Find where the given text appears and provide that cell's center as [x, y] coordinate. 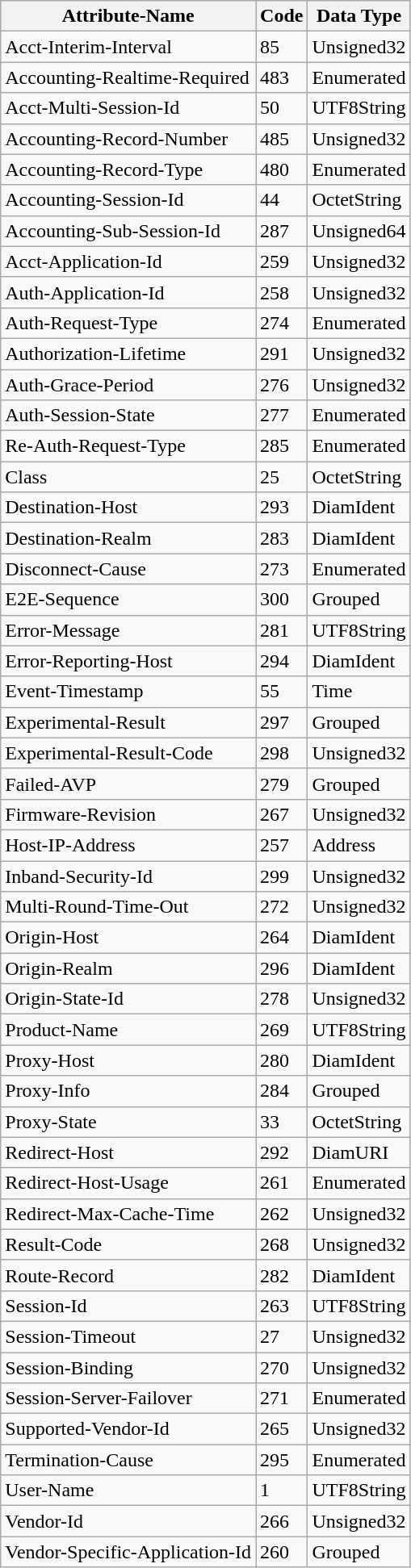
User-Name [128, 1491]
Supported-Vendor-Id [128, 1429]
274 [282, 323]
273 [282, 569]
264 [282, 938]
Data Type [359, 16]
292 [282, 1152]
281 [282, 630]
263 [282, 1306]
Authorization-Lifetime [128, 353]
Origin-State-Id [128, 999]
Firmware-Revision [128, 814]
Product-Name [128, 1030]
Vendor-Id [128, 1521]
Route-Record [128, 1275]
Address [359, 845]
Attribute-Name [128, 16]
44 [282, 200]
Redirect-Max-Cache-Time [128, 1214]
Acct-Interim-Interval [128, 47]
33 [282, 1122]
Accounting-Sub-Session-Id [128, 231]
Accounting-Record-Number [128, 139]
Multi-Round-Time-Out [128, 907]
Session-Id [128, 1306]
269 [282, 1030]
284 [282, 1091]
483 [282, 77]
Termination-Cause [128, 1460]
300 [282, 600]
Origin-Realm [128, 968]
282 [282, 1275]
257 [282, 845]
Auth-Request-Type [128, 323]
Error-Message [128, 630]
296 [282, 968]
Result-Code [128, 1244]
Redirect-Host-Usage [128, 1183]
261 [282, 1183]
Auth-Application-Id [128, 292]
298 [282, 753]
Session-Server-Failover [128, 1399]
Code [282, 16]
Re-Auth-Request-Type [128, 446]
287 [282, 231]
297 [282, 722]
268 [282, 1244]
480 [282, 169]
291 [282, 353]
Unsigned64 [359, 231]
277 [282, 416]
260 [282, 1552]
272 [282, 907]
Acct-Application-Id [128, 261]
1 [282, 1491]
Inband-Security-Id [128, 876]
50 [282, 108]
280 [282, 1060]
Host-IP-Address [128, 845]
Acct-Multi-Session-Id [128, 108]
Class [128, 477]
485 [282, 139]
294 [282, 661]
259 [282, 261]
25 [282, 477]
Auth-Session-State [128, 416]
283 [282, 538]
270 [282, 1368]
Session-Timeout [128, 1336]
293 [282, 508]
Vendor-Specific-Application-Id [128, 1552]
E2E-Sequence [128, 600]
Auth-Grace-Period [128, 385]
258 [282, 292]
279 [282, 784]
271 [282, 1399]
Proxy-Host [128, 1060]
Destination-Host [128, 508]
Error-Reporting-Host [128, 661]
265 [282, 1429]
Experimental-Result [128, 722]
55 [282, 692]
Time [359, 692]
299 [282, 876]
Origin-Host [128, 938]
Session-Binding [128, 1368]
276 [282, 385]
Accounting-Session-Id [128, 200]
267 [282, 814]
27 [282, 1336]
Failed-AVP [128, 784]
DiamURI [359, 1152]
Redirect-Host [128, 1152]
285 [282, 446]
295 [282, 1460]
Proxy-Info [128, 1091]
Proxy-State [128, 1122]
278 [282, 999]
Accounting-Record-Type [128, 169]
Disconnect-Cause [128, 569]
266 [282, 1521]
Event-Timestamp [128, 692]
262 [282, 1214]
85 [282, 47]
Experimental-Result-Code [128, 753]
Accounting-Realtime-Required [128, 77]
Destination-Realm [128, 538]
